From the cell containing the given text, extract its center point as [X, Y] coordinate. 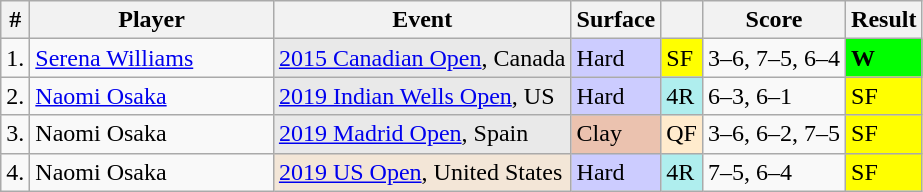
3. [16, 134]
2019 Indian Wells Open, US [422, 96]
6–3, 6–1 [774, 96]
Score [774, 20]
Player [152, 20]
2019 US Open, United States [422, 172]
1. [16, 58]
W [884, 58]
Clay [616, 134]
# [16, 20]
QF [682, 134]
3–6, 6–2, 7–5 [774, 134]
Result [884, 20]
3–6, 7–5, 6–4 [774, 58]
2015 Canadian Open, Canada [422, 58]
Event [422, 20]
2. [16, 96]
4. [16, 172]
Serena Williams [152, 58]
2019 Madrid Open, Spain [422, 134]
Surface [616, 20]
7–5, 6–4 [774, 172]
